Identify which cell holds the provided text, then report its (x, y) central coordinate. 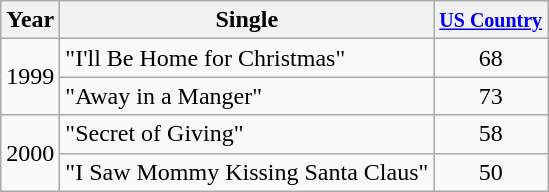
US Country (491, 20)
2000 (30, 153)
"I'll Be Home for Christmas" (247, 58)
1999 (30, 77)
68 (491, 58)
Year (30, 20)
"Away in a Manger" (247, 96)
Single (247, 20)
50 (491, 172)
"Secret of Giving" (247, 134)
73 (491, 96)
"I Saw Mommy Kissing Santa Claus" (247, 172)
58 (491, 134)
